Pinpoint the cell where the given text exists, returning its [X, Y] midpoint coordinate. 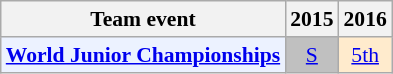
2015 [312, 19]
Team event [143, 19]
2016 [366, 19]
S [312, 55]
World Junior Championships [143, 55]
5th [366, 55]
